Detect which cell encompasses the target text, then output its [x, y] center coordinate. 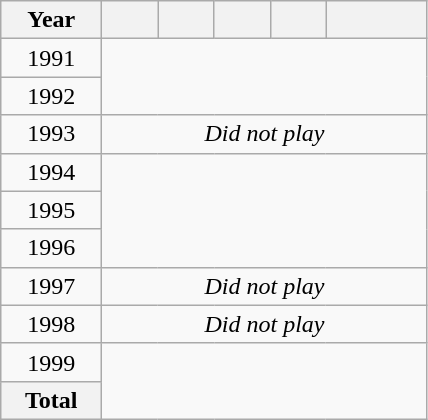
1997 [52, 286]
1995 [52, 210]
1991 [52, 58]
1992 [52, 96]
1998 [52, 324]
Year [52, 20]
1996 [52, 248]
1994 [52, 172]
1993 [52, 134]
1999 [52, 362]
Total [52, 400]
